Pinpoint the cell where the given text exists, returning its (x, y) midpoint coordinate. 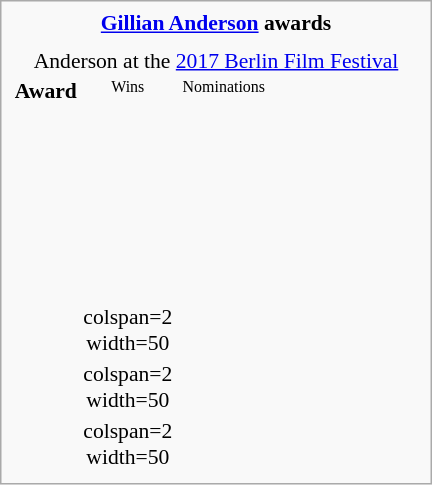
Wins (128, 90)
Nominations (224, 90)
Gillian Anderson awards (216, 23)
Award (46, 90)
Anderson at the 2017 Berlin Film Festival Award Wins Nominations colspan=2 width=50 colspan=2 width=50 colspan=2 width=50 (216, 260)
